Output the (x, y) coordinate of the center of the cell containing the given text.  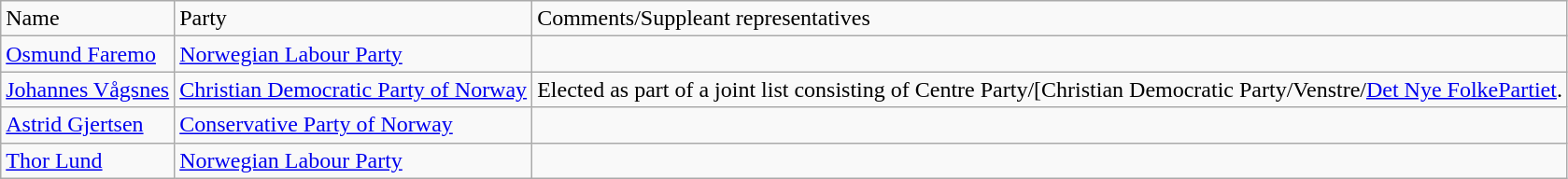
Christian Democratic Party of Norway (353, 89)
Thor Lund (88, 160)
Conservative Party of Norway (353, 125)
Johannes Vågsnes (88, 89)
Elected as part of a joint list consisting of Centre Party/[Christian Democratic Party/Venstre/Det Nye FolkePartiet. (1050, 89)
Astrid Gjertsen (88, 125)
Osmund Faremo (88, 54)
Name (88, 19)
Comments/Suppleant representatives (1050, 19)
Party (353, 19)
